Scan for the cell matching the given text and deliver its (X, Y) coordinate at center. 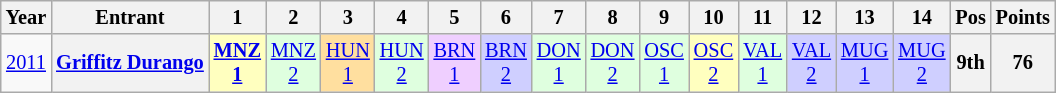
OSC1 (664, 63)
8 (613, 17)
Entrant (130, 17)
9 (664, 17)
Pos (970, 17)
1 (238, 17)
4 (402, 17)
10 (714, 17)
9th (970, 63)
BRN1 (455, 63)
12 (812, 17)
MUG2 (922, 63)
Points (1023, 17)
2011 (26, 63)
VAL1 (762, 63)
14 (922, 17)
HUN1 (348, 63)
2 (294, 17)
11 (762, 17)
VAL2 (812, 63)
OSC2 (714, 63)
DON2 (613, 63)
5 (455, 17)
MNZ2 (294, 63)
MNZ1 (238, 63)
BRN2 (506, 63)
13 (864, 17)
7 (559, 17)
HUN2 (402, 63)
DON1 (559, 63)
MUG1 (864, 63)
76 (1023, 63)
3 (348, 17)
Year (26, 17)
6 (506, 17)
Griffitz Durango (130, 63)
